Find where the given text appears and provide that cell's center as [X, Y] coordinate. 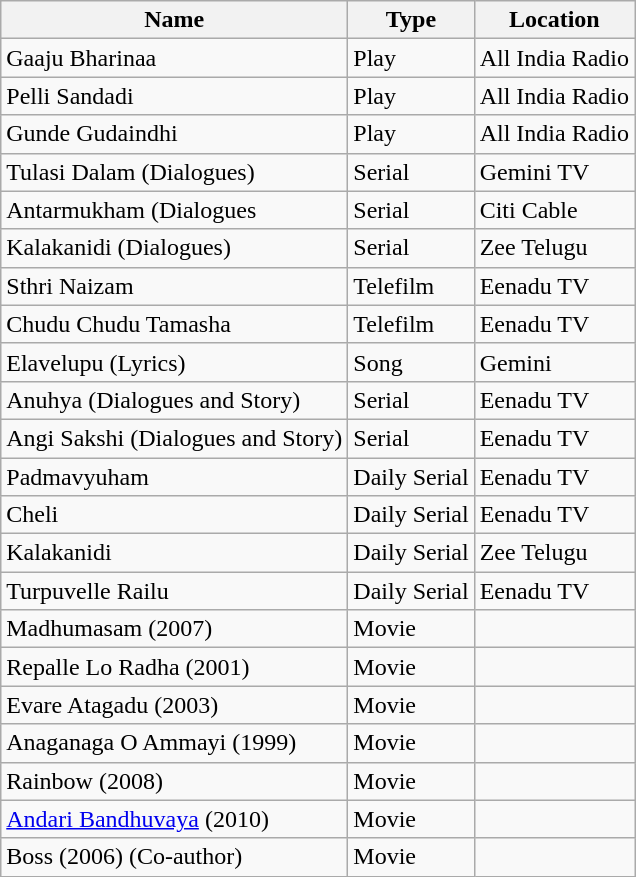
Antarmukham (Dialogues [174, 210]
Cheli [174, 515]
Angi Sakshi (Dialogues and Story) [174, 438]
Gaaju Bharinaa [174, 58]
Chudu Chudu Tamasha [174, 324]
Location [554, 20]
Sthri Naizam [174, 286]
Tulasi Dalam (Dialogues) [174, 172]
Rainbow (2008) [174, 781]
Padmavyuham [174, 477]
Evare Atagadu (2003) [174, 705]
Citi Cable [554, 210]
Andari Bandhuvaya (2010) [174, 819]
Gunde Gudaindhi [174, 134]
Kalakanidi [174, 553]
Boss (2006) (Co-author) [174, 857]
Elavelupu (Lyrics) [174, 362]
Kalakanidi (Dialogues) [174, 248]
Repalle Lo Radha (2001) [174, 667]
Turpuvelle Railu [174, 591]
Pelli Sandadi [174, 96]
Anaganaga O Ammayi (1999) [174, 743]
Anuhya (Dialogues and Story) [174, 400]
Gemini [554, 362]
Madhumasam (2007) [174, 629]
Type [411, 20]
Song [411, 362]
Name [174, 20]
Gemini TV [554, 172]
